Provide the (x, y) coordinate of the cell's center where the given text is located.  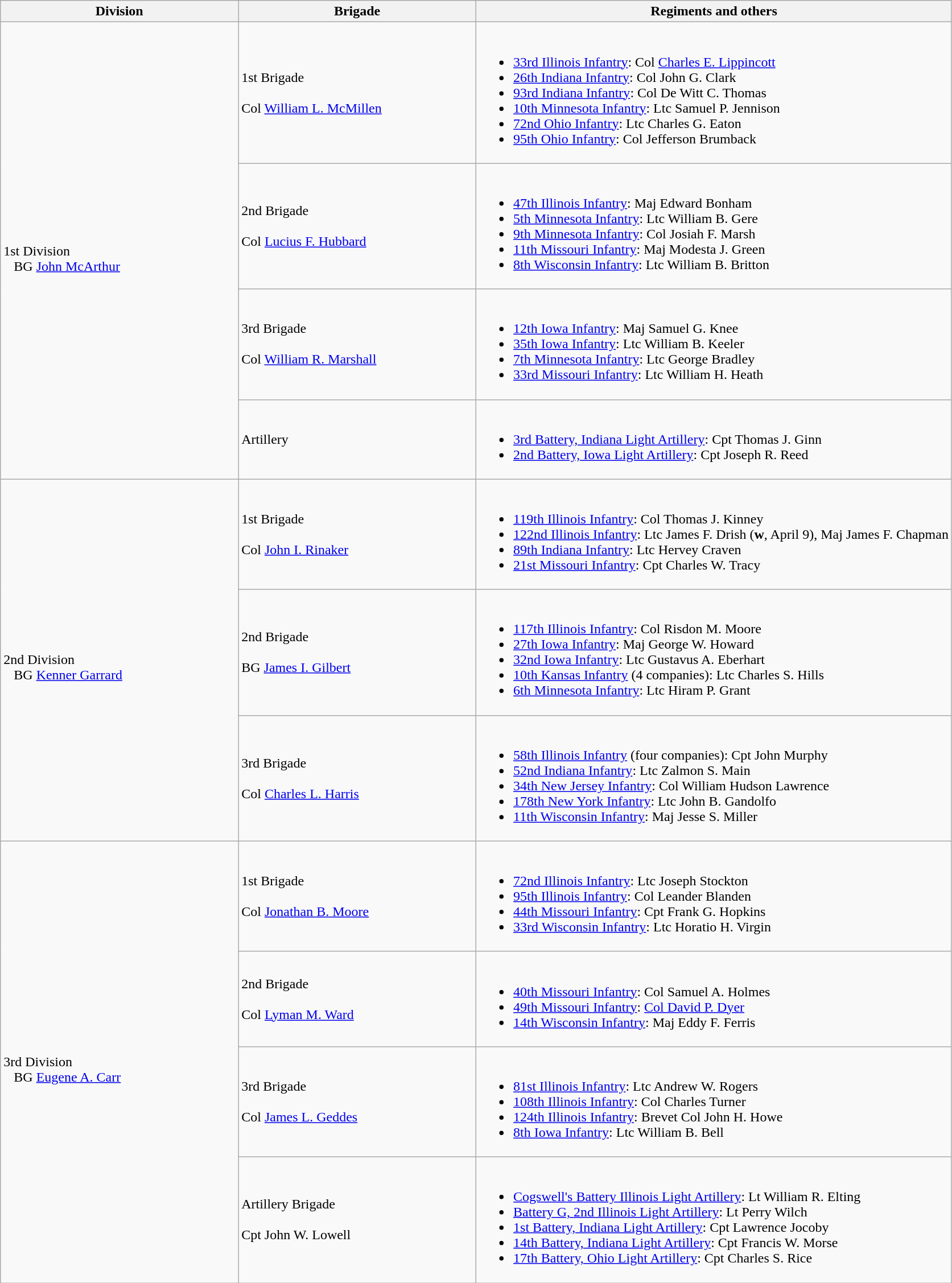
Brigade (357, 11)
2nd Division BG Kenner Garrard (119, 660)
3rd Battery, Indiana Light Artillery: Cpt Thomas J. Ginn2nd Battery, Iowa Light Artillery: Cpt Joseph R. Reed (714, 439)
3rd Division BG Eugene A. Carr (119, 1062)
3rd Brigade Col Charles L. Harris (357, 778)
1st Division BG John McArthur (119, 250)
Artillery Brigade Cpt John W. Lowell (357, 1220)
2nd Brigade Col Lucius F. Hubbard (357, 226)
3rd Brigade Col James L. Geddes (357, 1102)
2nd Brigade Col Lyman M. Ward (357, 999)
Division (119, 11)
1st Brigade Col Jonathan B. Moore (357, 896)
Artillery (357, 439)
1st Brigade Col John I. Rinaker (357, 534)
40th Missouri Infantry: Col Samuel A. Holmes49th Missouri Infantry: Col David P. Dyer14th Wisconsin Infantry: Maj Eddy F. Ferris (714, 999)
Regiments and others (714, 11)
2nd Brigade BG James I. Gilbert (357, 652)
1st Brigade Col William L. McMillen (357, 93)
3rd Brigade Col William R. Marshall (357, 344)
